Find where the given text appears and provide that cell's center as [X, Y] coordinate. 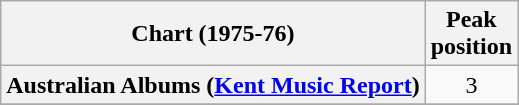
Peakposition [471, 34]
3 [471, 85]
Australian Albums (Kent Music Report) [213, 85]
Chart (1975-76) [213, 34]
